Detect which cell encompasses the target text, then output its (X, Y) center coordinate. 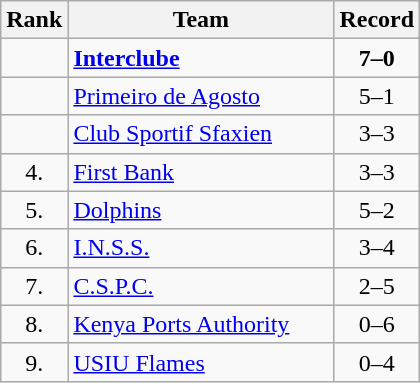
USIU Flames (201, 362)
C.S.P.C. (201, 286)
I.N.S.S. (201, 248)
8. (34, 324)
5–1 (377, 96)
7–0 (377, 58)
Interclube (201, 58)
First Bank (201, 172)
Record (377, 20)
6. (34, 248)
Dolphins (201, 210)
Team (201, 20)
9. (34, 362)
4. (34, 172)
5–2 (377, 210)
Club Sportif Sfaxien (201, 134)
7. (34, 286)
0–6 (377, 324)
Kenya Ports Authority (201, 324)
3–4 (377, 248)
Rank (34, 20)
2–5 (377, 286)
5. (34, 210)
Primeiro de Agosto (201, 96)
0–4 (377, 362)
